Identify which cell holds the provided text, then report its [X, Y] central coordinate. 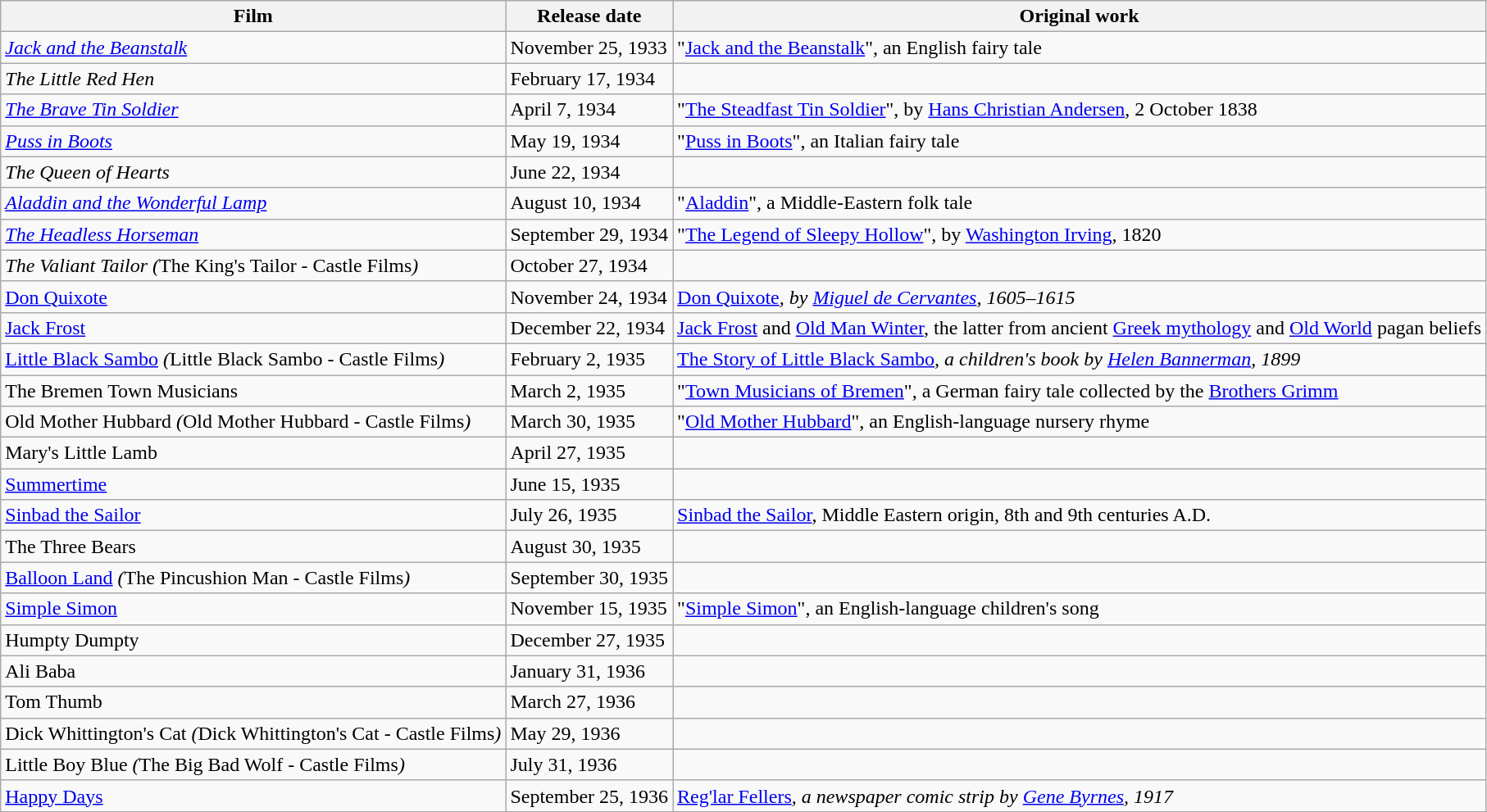
"The Steadfast Tin Soldier", by Hans Christian Andersen, 2 October 1838 [1080, 110]
Dick Whittington's Cat (Dick Whittington's Cat - Castle Films) [253, 733]
Happy Days [253, 796]
Simple Simon [253, 609]
Reg'lar Fellers, a newspaper comic strip by Gene Byrnes, 1917 [1080, 796]
"The Legend of Sleepy Hollow", by Washington Irving, 1820 [1080, 234]
Don Quixote, by Miguel de Cervantes, 1605–1615 [1080, 297]
Aladdin and the Wonderful Lamp [253, 203]
Sinbad the Sailor, Middle Eastern origin, 8th and 9th centuries A.D. [1080, 515]
Release date [589, 16]
December 27, 1935 [589, 640]
March 30, 1935 [589, 422]
Ali Baba [253, 671]
"Simple Simon", an English-language children's song [1080, 609]
Jack and the Beanstalk [253, 48]
June 22, 1934 [589, 172]
The Bremen Town Musicians [253, 391]
The Story of Little Black Sambo, a children's book by Helen Bannerman, 1899 [1080, 359]
Balloon Land (The Pincushion Man - Castle Films) [253, 578]
October 27, 1934 [589, 265]
March 2, 1935 [589, 391]
May 19, 1934 [589, 141]
July 26, 1935 [589, 515]
"Aladdin", a Middle-Eastern folk tale [1080, 203]
The Brave Tin Soldier [253, 110]
August 10, 1934 [589, 203]
Original work [1080, 16]
Don Quixote [253, 297]
Humpty Dumpty [253, 640]
April 27, 1935 [589, 453]
The Valiant Tailor (The King's Tailor - Castle Films) [253, 265]
Sinbad the Sailor [253, 515]
"Jack and the Beanstalk", an English fairy tale [1080, 48]
May 29, 1936 [589, 733]
Tom Thumb [253, 702]
February 2, 1935 [589, 359]
April 7, 1934 [589, 110]
"Puss in Boots", an Italian fairy tale [1080, 141]
December 22, 1934 [589, 328]
September 25, 1936 [589, 796]
Summertime [253, 484]
The Little Red Hen [253, 79]
September 30, 1935 [589, 578]
Jack Frost and Old Man Winter, the latter from ancient Greek mythology and Old World pagan beliefs [1080, 328]
November 25, 1933 [589, 48]
Mary's Little Lamb [253, 453]
February 17, 1934 [589, 79]
The Queen of Hearts [253, 172]
June 15, 1935 [589, 484]
Jack Frost [253, 328]
"Town Musicians of Bremen", a German fairy tale collected by the Brothers Grimm [1080, 391]
March 27, 1936 [589, 702]
The Headless Horseman [253, 234]
August 30, 1935 [589, 547]
September 29, 1934 [589, 234]
Film [253, 16]
The Three Bears [253, 547]
Little Black Sambo (Little Black Sambo - Castle Films) [253, 359]
"Old Mother Hubbard", an English-language nursery rhyme [1080, 422]
November 15, 1935 [589, 609]
Puss in Boots [253, 141]
Little Boy Blue (The Big Bad Wolf - Castle Films) [253, 764]
January 31, 1936 [589, 671]
Old Mother Hubbard (Old Mother Hubbard - Castle Films) [253, 422]
July 31, 1936 [589, 764]
November 24, 1934 [589, 297]
